Output the [X, Y] coordinate of the center of the cell containing the given text.  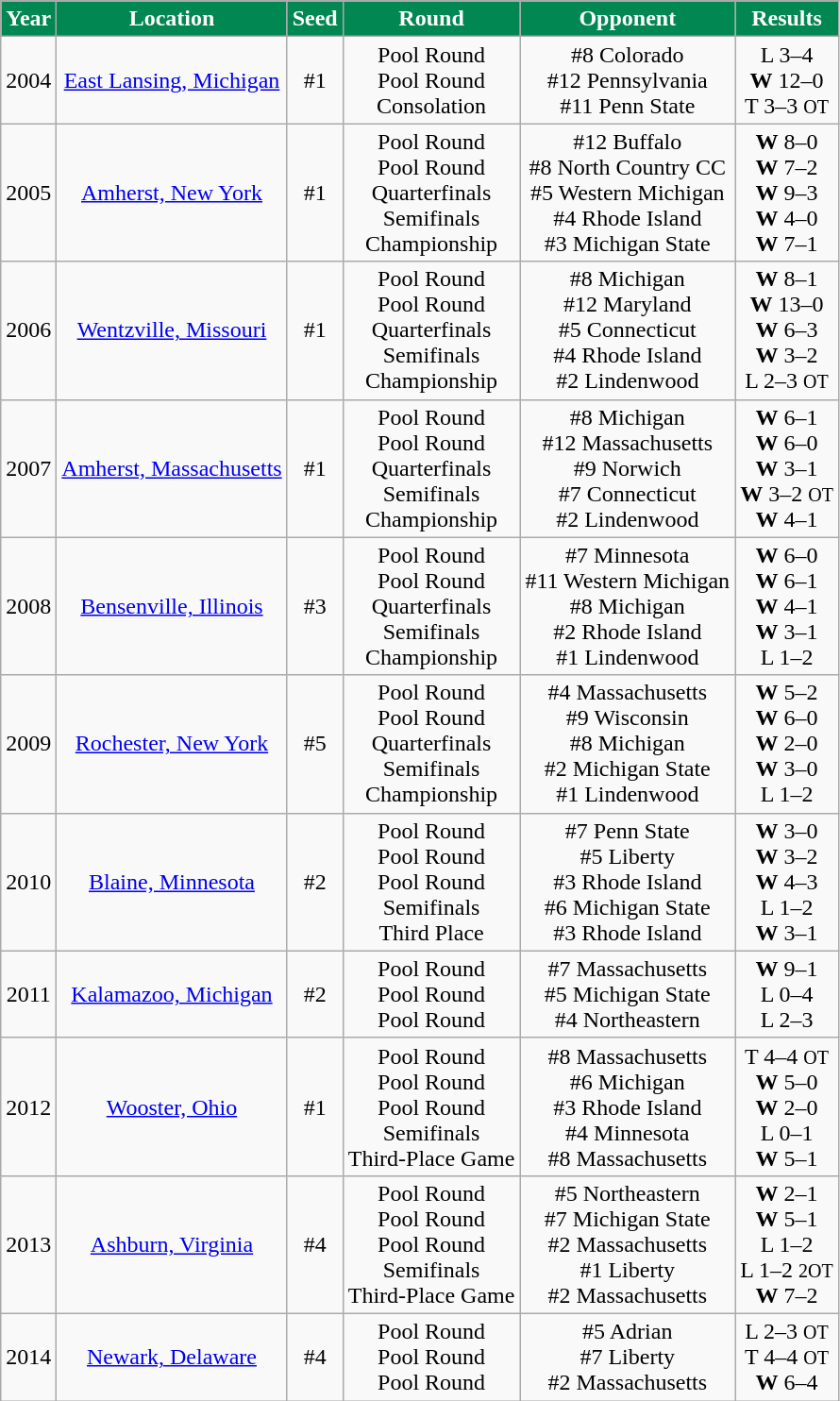
Blaine, Minnesota [172, 882]
Pool RoundPool RoundConsolation [431, 80]
W 2–1W 5–1L 1–2L 1–2 2OTW 7–2 [787, 1244]
#5 Adrian#7 Liberty#2 Massachusetts [628, 1357]
Location [172, 19]
#8 Michigan#12 Maryland#5 Connecticut#4 Rhode Island#2 Lindenwood [628, 330]
#7 Minnesota#11 Western Michigan#8 Michigan#2 Rhode Island#1 Lindenwood [628, 606]
#3 [315, 606]
Kalamazoo, Michigan [172, 994]
#4 Massachusetts#9 Wisconsin#8 Michigan#2 Michigan State#1 Lindenwood [628, 744]
2009 [28, 744]
2006 [28, 330]
#8 Massachusetts#6 Michigan#3 Rhode Island#4 Minnesota#8 Massachusetts [628, 1106]
Wentzville, Missouri [172, 330]
W 6–1W 6–0 W 3–1 W 3–2 OT W 4–1 [787, 468]
Rochester, New York [172, 744]
2004 [28, 80]
East Lansing, Michigan [172, 80]
#7 Massachusetts#5 Michigan State#4 Northeastern [628, 994]
#7 Penn State#5 Liberty#3 Rhode Island#6 Michigan State#3 Rhode Island [628, 882]
2007 [28, 468]
2013 [28, 1244]
Pool RoundPool RoundPool RoundSemifinalsThird Place [431, 882]
T 4–4 OTW 5–0W 2–0L 0–1W 5–1 [787, 1106]
Seed [315, 19]
Newark, Delaware [172, 1357]
2008 [28, 606]
W 9–1L 0–4L 2–3 [787, 994]
L 2–3 OTT 4–4 OTW 6–4 [787, 1357]
Results [787, 19]
#8 Michigan#12 Massachusetts#9 Norwich#7 Connecticut#2 Lindenwood [628, 468]
W 8–1W 13–0 W 6–3 W 3–2 L 2–3 OT [787, 330]
2005 [28, 193]
Amherst, New York [172, 193]
Ashburn, Virginia [172, 1244]
2011 [28, 994]
#8 Colorado#12 Pennsylvania#11 Penn State [628, 80]
W 8–0W 7–2 W 9–3 W 4–0 W 7–1 [787, 193]
Bensenville, Illinois [172, 606]
#12 Buffalo#8 North Country CC#5 Western Michigan#4 Rhode Island#3 Michigan State [628, 193]
Opponent [628, 19]
Round [431, 19]
#5 Northeastern#7 Michigan State#2 Massachusetts#1 Liberty#2 Massachusetts [628, 1244]
Year [28, 19]
L 3–4W 12–0T 3–3 OT [787, 80]
W 3–0W 3–2W 4–3L 1–2 W 3–1 [787, 882]
2010 [28, 882]
2012 [28, 1106]
W 5–2W 6–0W 2–0W 3–0 L 1–2 [787, 744]
2014 [28, 1357]
#5 [315, 744]
W 6–0W 6–1W 4–1W 3–1L 1–2 [787, 606]
Wooster, Ohio [172, 1106]
Amherst, Massachusetts [172, 468]
